Find where the given text appears and provide that cell's center as [x, y] coordinate. 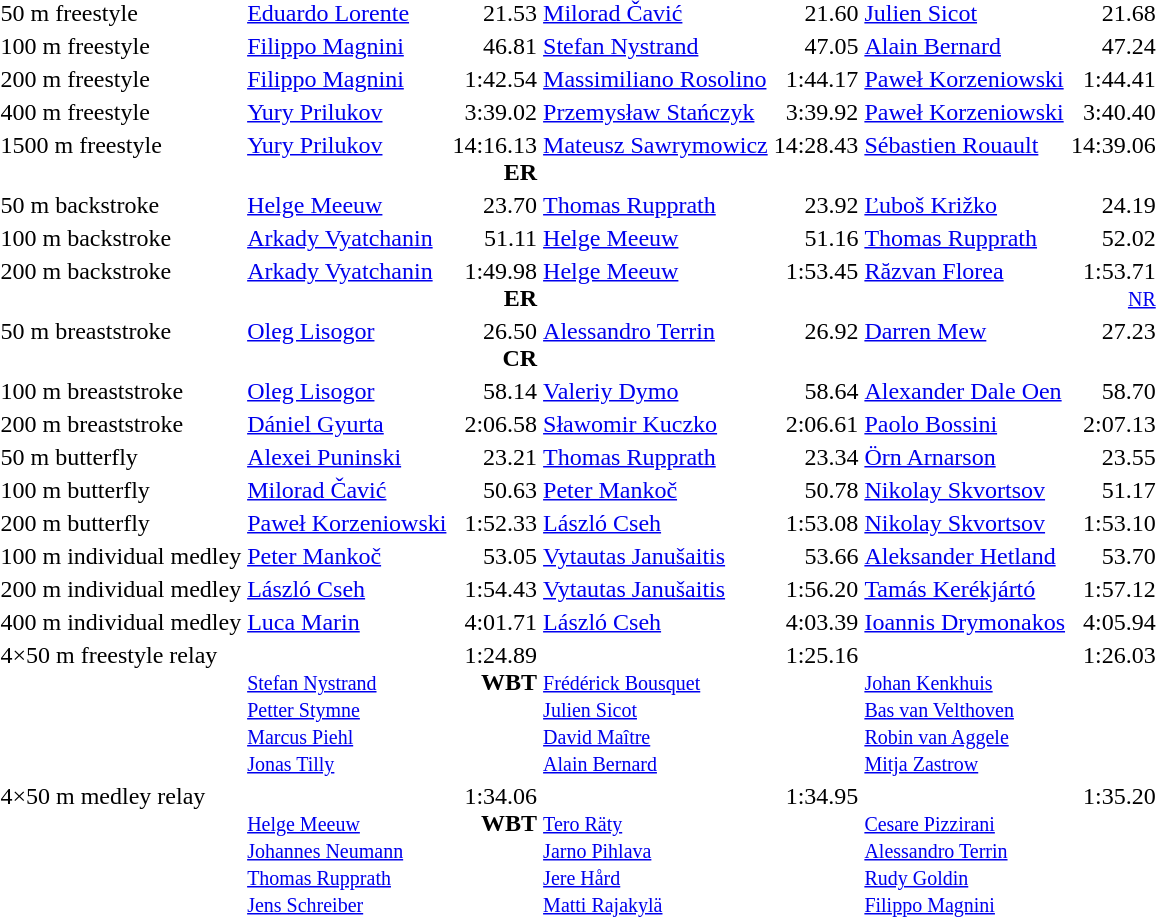
1:53.08 [816, 523]
Alexei Puninski [347, 457]
1:52.33 [495, 523]
Răzvan Florea [965, 284]
46.81 [495, 46]
1:53.45 [816, 284]
Alessandro Terrin [656, 344]
Luca Marin [347, 622]
26.50CR [495, 344]
Alexander Dale Oen [965, 391]
Sébastien Rouault [965, 158]
Dániel Gyurta [347, 424]
2:06.58 [495, 424]
53.66 [816, 556]
23.21 [495, 457]
1:54.43 [495, 589]
58.64 [816, 391]
58.14 [495, 391]
Valeriy Dymo [656, 391]
3:39.92 [816, 112]
4:03.39 [816, 622]
51.11 [495, 238]
4:01.71 [495, 622]
Frédérick BousquetJulien SicotDavid MaîtreAlain Bernard [656, 709]
Ioannis Drymonakos [965, 622]
Darren Mew [965, 344]
1:42.54 [495, 79]
Örn Arnarson [965, 457]
14:16.13ER [495, 158]
Johan KenkhuisBas van VelthovenRobin van AggeleMitja Zastrow [965, 709]
47.05 [816, 46]
1:44.17 [816, 79]
Paolo Bossini [965, 424]
Stefan Nystrand [656, 46]
51.16 [816, 238]
23.92 [816, 205]
50.78 [816, 490]
14:28.43 [816, 158]
Przemysław Stańczyk [656, 112]
23.34 [816, 457]
Aleksander Hetland [965, 556]
1:25.16 [816, 709]
26.92 [816, 344]
Alain Bernard [965, 46]
1:49.98 ER [495, 284]
Mateusz Sawrymowicz [656, 158]
2:06.61 [816, 424]
3:39.02 [495, 112]
53.05 [495, 556]
Stefan NystrandPetter StymneMarcus PiehlJonas Tilly [347, 709]
Ľuboš Križko [965, 205]
Tamás Kerékjártó [965, 589]
1:24.89WBT [495, 709]
Sławomir Kuczko [656, 424]
50.63 [495, 490]
1:56.20 [816, 589]
23.70 [495, 205]
Massimiliano Rosolino [656, 79]
Milorad Čavić [347, 490]
